Determine the [X, Y] coordinate at the center of the cell enclosing the given text.  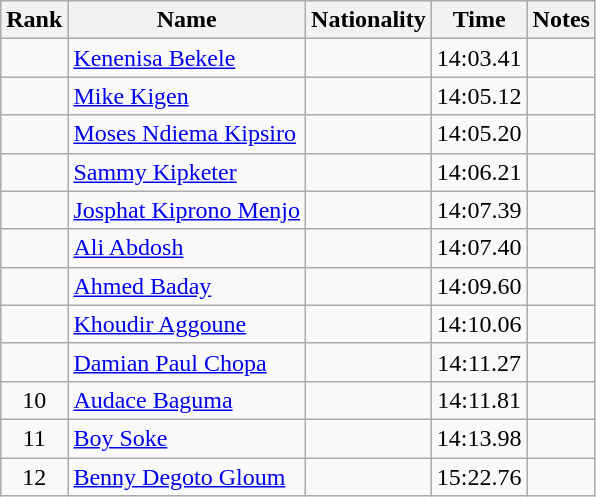
Name [187, 20]
14:09.60 [479, 286]
Time [479, 20]
14:05.12 [479, 96]
Ahmed Baday [187, 286]
Rank [34, 20]
Benny Degoto Gloum [187, 477]
Ali Abdosh [187, 248]
14:07.39 [479, 210]
Audace Baguma [187, 400]
14:10.06 [479, 324]
14:11.81 [479, 400]
14:03.41 [479, 58]
14:07.40 [479, 248]
Damian Paul Chopa [187, 362]
Mike Kigen [187, 96]
10 [34, 400]
Josphat Kiprono Menjo [187, 210]
Khoudir Aggoune [187, 324]
11 [34, 438]
Notes [561, 20]
14:11.27 [479, 362]
Boy Soke [187, 438]
15:22.76 [479, 477]
14:06.21 [479, 172]
Kenenisa Bekele [187, 58]
14:13.98 [479, 438]
Sammy Kipketer [187, 172]
12 [34, 477]
Moses Ndiema Kipsiro [187, 134]
14:05.20 [479, 134]
Nationality [369, 20]
